From the cell containing the given text, extract its center point as [X, Y] coordinate. 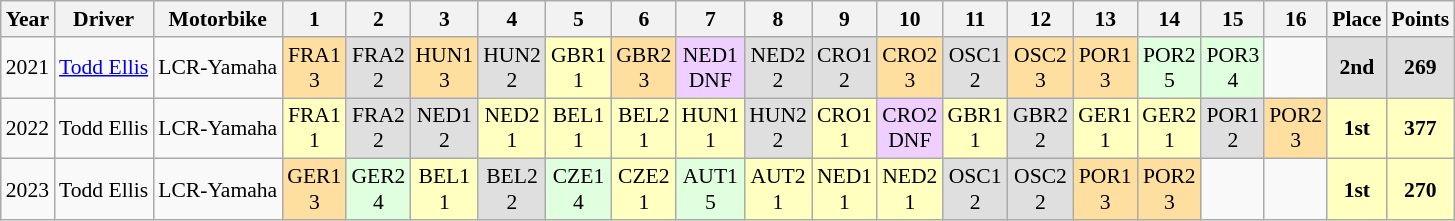
FRA11 [314, 128]
2023 [28, 190]
9 [844, 19]
GER21 [1169, 128]
2 [378, 19]
NED11 [844, 190]
11 [974, 19]
14 [1169, 19]
GER13 [314, 190]
2021 [28, 68]
269 [1420, 68]
2022 [28, 128]
270 [1420, 190]
POR25 [1169, 68]
5 [578, 19]
Points [1420, 19]
NED22 [778, 68]
CZE21 [644, 190]
GER24 [378, 190]
GBR23 [644, 68]
GER11 [1105, 128]
AUT15 [710, 190]
OSC23 [1040, 68]
Year [28, 19]
AUT21 [778, 190]
BEL21 [644, 128]
OSC22 [1040, 190]
2nd [1356, 68]
GBR22 [1040, 128]
1 [314, 19]
3 [444, 19]
CZE14 [578, 190]
POR34 [1232, 68]
CRO11 [844, 128]
HUN13 [444, 68]
Driver [104, 19]
Motorbike [218, 19]
8 [778, 19]
6 [644, 19]
FRA13 [314, 68]
NED12 [444, 128]
CRO23 [910, 68]
BEL22 [512, 190]
POR12 [1232, 128]
12 [1040, 19]
377 [1420, 128]
10 [910, 19]
HUN11 [710, 128]
15 [1232, 19]
4 [512, 19]
13 [1105, 19]
7 [710, 19]
16 [1296, 19]
CRO12 [844, 68]
CRO2DNF [910, 128]
NED1DNF [710, 68]
Place [1356, 19]
